Output the (X, Y) coordinate of the center of the cell containing the given text.  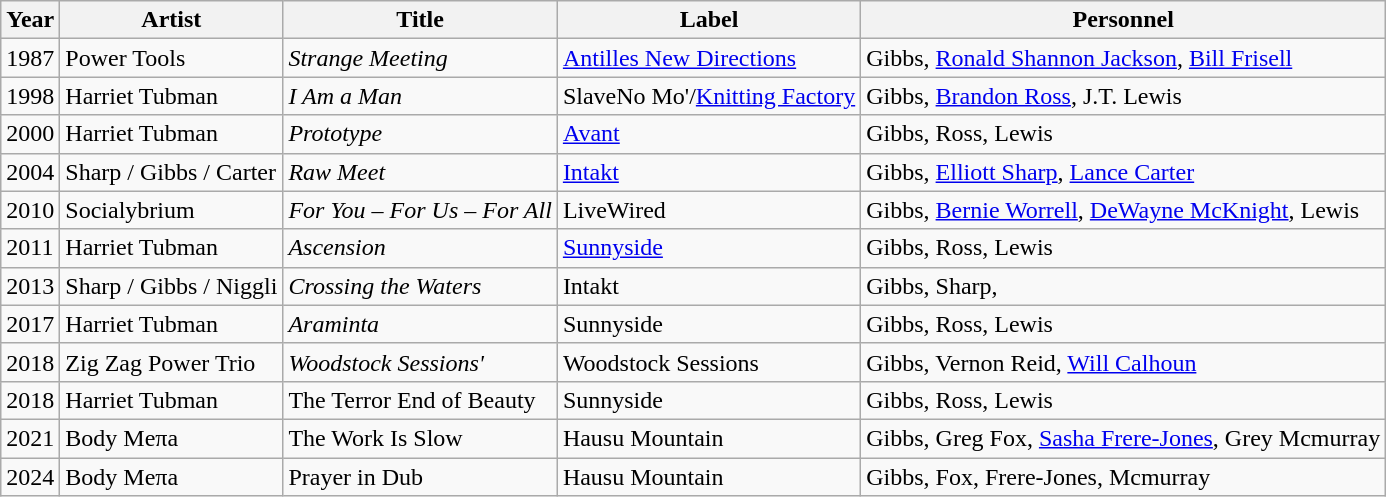
SlaveNo Mo'/Knitting Factory (708, 96)
Gibbs, Fox, Frere-Jones, Mcmurray (1124, 477)
Sharp / Gibbs / Niggli (172, 286)
Woodstock Sessions' (420, 362)
2010 (30, 210)
2011 (30, 248)
Gibbs, Greg Fox, Sasha Frere-Jones, Grey Mcmurray (1124, 438)
Artist (172, 20)
Zig Zag Power Trio (172, 362)
Woodstock Sessions (708, 362)
Gibbs, Elliott Sharp, Lance Carter (1124, 172)
1998 (30, 96)
Prayer in Dub (420, 477)
2000 (30, 134)
2017 (30, 324)
I Am a Man (420, 96)
2013 (30, 286)
Crossing the Waters (420, 286)
Year (30, 20)
Antilles New Directions (708, 58)
The Terror End of Beauty (420, 400)
Personnel (1124, 20)
1987 (30, 58)
Araminta (420, 324)
Gibbs, Sharp, (1124, 286)
Power Tools (172, 58)
Gibbs, Bernie Worrell, DeWayne McKnight, Lewis (1124, 210)
Avant (708, 134)
LiveWired (708, 210)
2004 (30, 172)
Label (708, 20)
The Work Is Slow (420, 438)
Raw Meet (420, 172)
2021 (30, 438)
For You – For Us – For All (420, 210)
Strange Meeting (420, 58)
Gibbs, Ronald Shannon Jackson, Bill Frisell (1124, 58)
Socialybrium (172, 210)
Ascension (420, 248)
Title (420, 20)
Sharp / Gibbs / Carter (172, 172)
Gibbs, Brandon Ross, J.T. Lewis (1124, 96)
Prototype (420, 134)
Gibbs, Vernon Reid, Will Calhoun (1124, 362)
2024 (30, 477)
